Search for the cell housing the specified text and yield its [x, y] center coordinate. 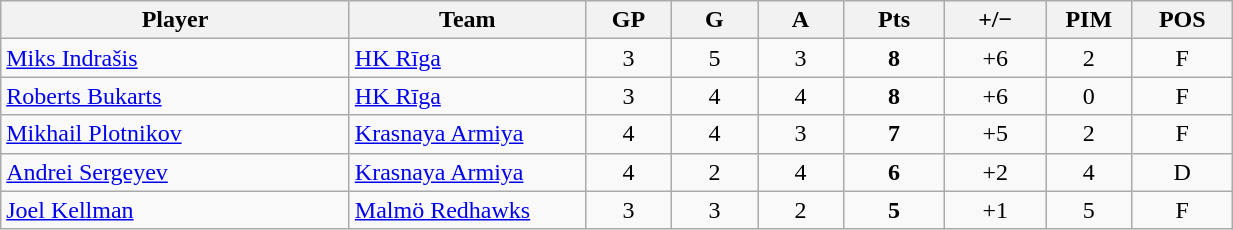
PIM [1089, 20]
Miks Indrašis [176, 58]
A [801, 20]
Mikhail Plotnikov [176, 134]
Andrei Sergeyev [176, 172]
+/− [996, 20]
Joel Kellman [176, 210]
+2 [996, 172]
GP [628, 20]
Malmö Redhawks [467, 210]
0 [1089, 96]
Team [467, 20]
6 [894, 172]
Pts [894, 20]
+1 [996, 210]
POS [1182, 20]
+5 [996, 134]
G [714, 20]
7 [894, 134]
Player [176, 20]
D [1182, 172]
Roberts Bukarts [176, 96]
